Provide the [X, Y] coordinate of the cell's center where the given text is located.  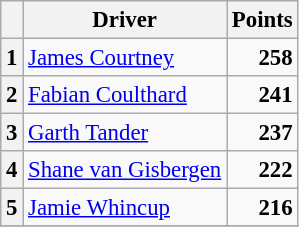
237 [262, 133]
Fabian Coulthard [125, 95]
2 [12, 95]
1 [12, 58]
4 [12, 170]
James Courtney [125, 58]
5 [12, 208]
222 [262, 170]
Driver [125, 20]
Shane van Gisbergen [125, 170]
258 [262, 58]
Garth Tander [125, 133]
Jamie Whincup [125, 208]
241 [262, 95]
3 [12, 133]
Points [262, 20]
216 [262, 208]
